Search for the cell housing the specified text and yield its [x, y] center coordinate. 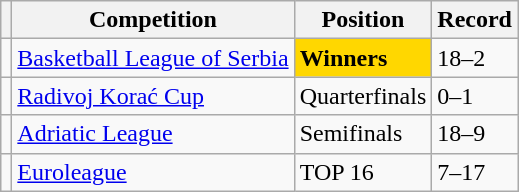
Euroleague [153, 172]
18–9 [475, 134]
0–1 [475, 96]
Competition [153, 20]
TOP 16 [363, 172]
7–17 [475, 172]
Adriatic League [153, 134]
Basketball League of Serbia [153, 58]
18–2 [475, 58]
Record [475, 20]
Winners [363, 58]
Position [363, 20]
Semifinals [363, 134]
Radivoj Korać Cup [153, 96]
Quarterfinals [363, 96]
